Capture the cell that displays the provided text and extract its (X, Y) central coordinate. 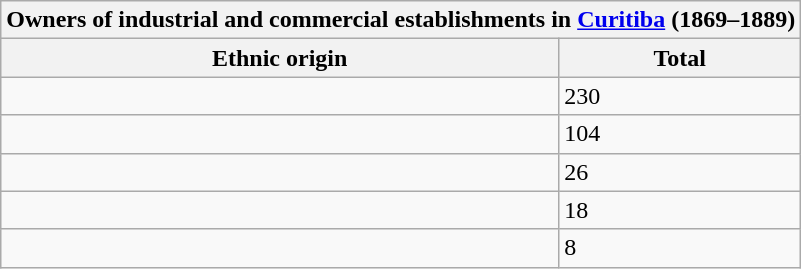
230 (680, 96)
Total (680, 58)
18 (680, 210)
8 (680, 248)
26 (680, 172)
104 (680, 134)
Ethnic origin (280, 58)
Owners of industrial and commercial establishments in Curitiba (1869–1889) (401, 20)
